Determine the [x, y] coordinate at the center of the cell enclosing the given text.  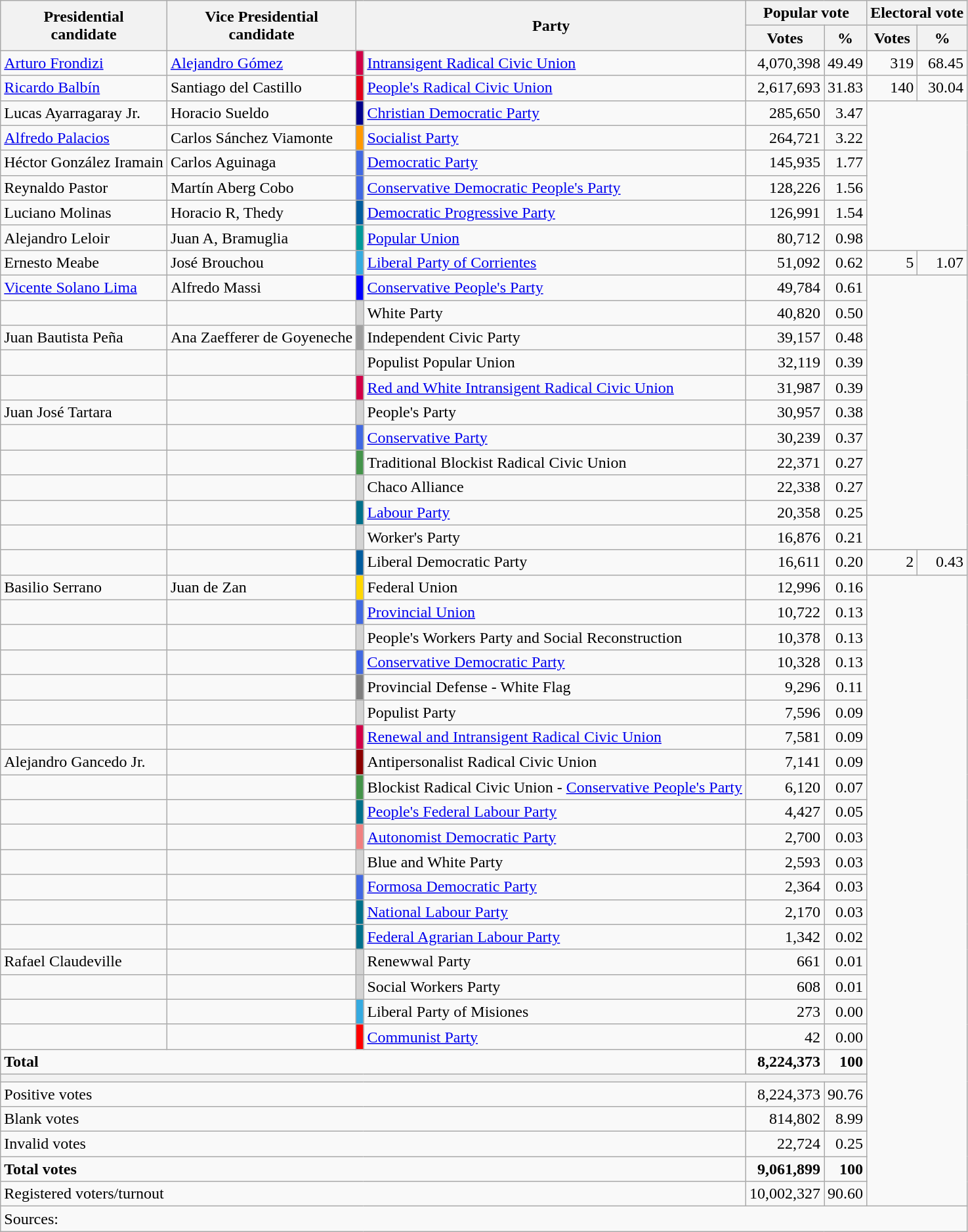
16,876 [785, 537]
145,935 [785, 163]
Provincial Union [555, 612]
2,170 [785, 912]
Alfredo Palacios [84, 138]
1,342 [785, 937]
People's Federal Labour Party [555, 812]
661 [785, 962]
49,784 [785, 287]
30.04 [942, 88]
264,721 [785, 138]
42 [785, 1037]
6,120 [785, 787]
People's Workers Party and Social Reconstruction [555, 637]
Alfredo Massi [261, 287]
Chaco Alliance [555, 487]
0.50 [845, 313]
20,358 [785, 512]
Blue and White Party [555, 862]
16,611 [785, 562]
Populist Popular Union [555, 363]
People's Party [555, 413]
40,820 [785, 313]
0.20 [845, 562]
Santiago del Castillo [261, 88]
0.16 [845, 587]
10,328 [785, 662]
608 [785, 987]
128,226 [785, 188]
Social Workers Party [555, 987]
Vice Presidentialcandidate [261, 26]
0.38 [845, 413]
0.48 [845, 338]
Invalid votes [373, 1144]
Positive votes [373, 1094]
Blockist Radical Civic Union - Conservative People's Party [555, 787]
90.76 [845, 1094]
Total votes [373, 1169]
285,650 [785, 113]
Federal Agrarian Labour Party [555, 937]
8.99 [845, 1119]
Total [373, 1061]
Autonomist Democratic Party [555, 837]
31,987 [785, 388]
31.83 [845, 88]
3.47 [845, 113]
Sources: [484, 1219]
0.21 [845, 537]
Conservative Party [555, 438]
273 [785, 1012]
30,957 [785, 413]
9,296 [785, 687]
Héctor González Iramain [84, 163]
Conservative Democratic Party [555, 662]
9,061,899 [785, 1169]
4,427 [785, 812]
Provincial Defense - White Flag [555, 687]
José Brouchou [261, 262]
Juan A, Bramuglia [261, 237]
140 [893, 88]
Juan de Zan [261, 587]
Martín Aberg Cobo [261, 188]
Communist Party [555, 1037]
90.60 [845, 1194]
Liberal Democratic Party [555, 562]
Reynaldo Pastor [84, 188]
Popular vote [807, 13]
2,364 [785, 887]
2,593 [785, 862]
Antipersonalist Radical Civic Union [555, 762]
Lucas Ayarragaray Jr. [84, 113]
Arturo Frondizi [84, 63]
Horacio Sueldo [261, 113]
68.45 [942, 63]
51,092 [785, 262]
Carlos Sánchez Viamonte [261, 138]
1.56 [845, 188]
0.61 [845, 287]
Registered voters/turnout [373, 1194]
2,700 [785, 837]
Electoral vote [917, 13]
Presidentialcandidate [84, 26]
Populist Party [555, 712]
0.98 [845, 237]
32,119 [785, 363]
126,991 [785, 213]
White Party [555, 313]
Alejandro Gancedo Jr. [84, 762]
Blank votes [373, 1119]
0.11 [845, 687]
Vicente Solano Lima [84, 287]
12,996 [785, 587]
5 [893, 262]
10,378 [785, 637]
Formosa Democratic Party [555, 887]
Liberal Party of Corrientes [555, 262]
Conservative Democratic People's Party [555, 188]
Renewal and Intransigent Radical Civic Union [555, 737]
Luciano Molinas [84, 213]
Socialist Party [555, 138]
Alejandro Gómez [261, 63]
Traditional Blockist Radical Civic Union [555, 462]
People's Radical Civic Union [555, 88]
Juan Bautista Peña [84, 338]
Rafael Claudeville [84, 962]
Ricardo Balbín [84, 88]
0.02 [845, 937]
Red and White Intransigent Radical Civic Union [555, 388]
Alejandro Leloir [84, 237]
Labour Party [555, 512]
39,157 [785, 338]
Ana Zaefferer de Goyeneche [261, 338]
0.62 [845, 262]
Christian Democratic Party [555, 113]
814,802 [785, 1119]
3.22 [845, 138]
1.77 [845, 163]
4,070,398 [785, 63]
Worker's Party [555, 537]
22,724 [785, 1144]
Horacio R, Thedy [261, 213]
10,722 [785, 612]
Conservative People's Party [555, 287]
319 [893, 63]
1.07 [942, 262]
Federal Union [555, 587]
2 [893, 562]
30,239 [785, 438]
Popular Union [555, 237]
80,712 [785, 237]
Renewwal Party [555, 962]
0.43 [942, 562]
1.54 [845, 213]
Liberal Party of Misiones [555, 1012]
Intransigent Radical Civic Union [555, 63]
0.05 [845, 812]
7,141 [785, 762]
Juan José Tartara [84, 413]
22,338 [785, 487]
Carlos Aguinaga [261, 163]
Ernesto Meabe [84, 262]
Democratic Progressive Party [555, 213]
Democratic Party [555, 163]
Independent Civic Party [555, 338]
0.37 [845, 438]
0.07 [845, 787]
Party [551, 26]
7,596 [785, 712]
2,617,693 [785, 88]
49.49 [845, 63]
7,581 [785, 737]
22,371 [785, 462]
Basilio Serrano [84, 587]
10,002,327 [785, 1194]
National Labour Party [555, 912]
